Extract the [x, y] coordinate from the center of the cell holding the provided text.  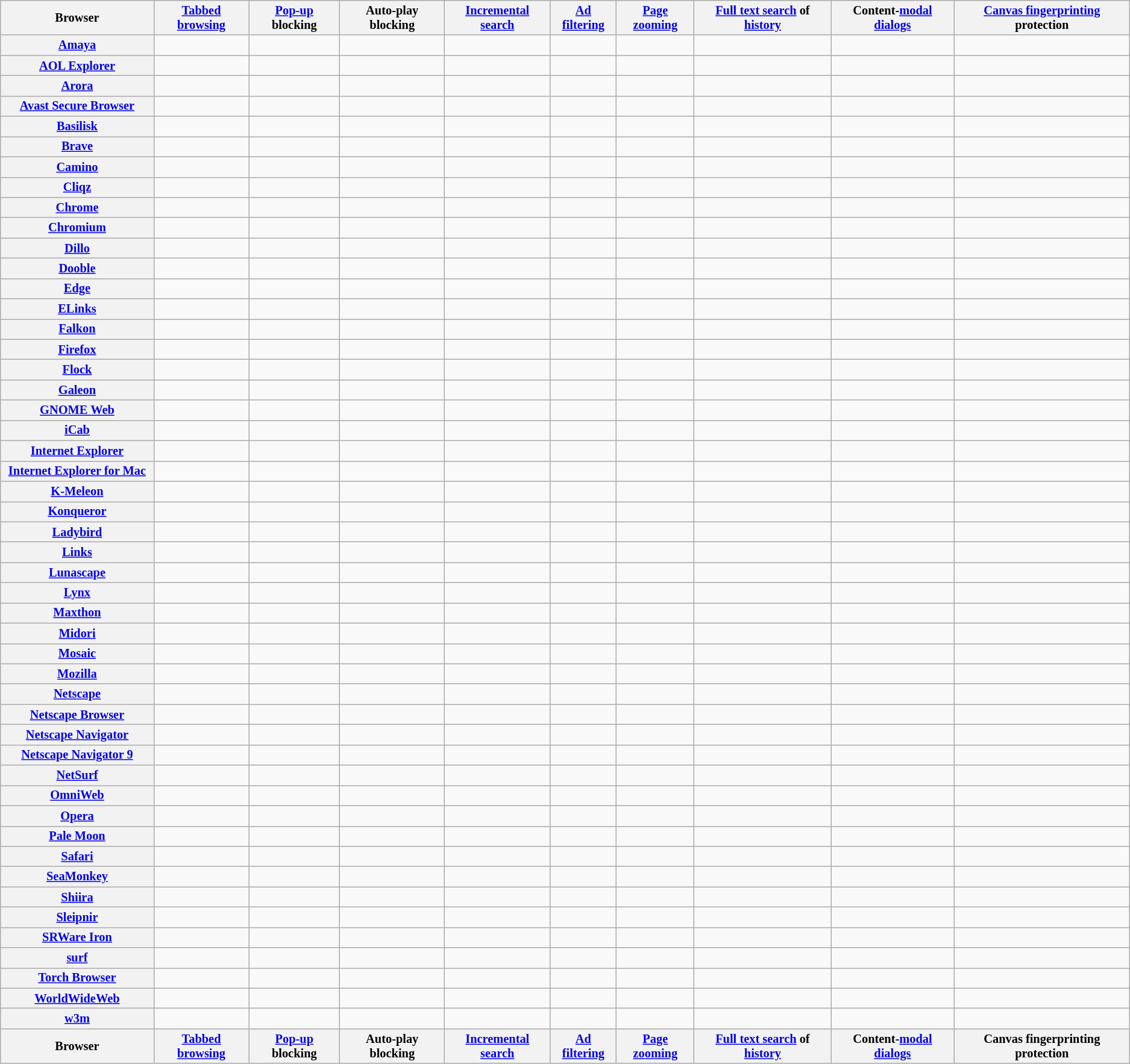
SeaMonkey [77, 877]
Mosaic [77, 654]
Pale Moon [77, 836]
Sleipnir [77, 917]
NetSurf [77, 775]
Dooble [77, 268]
Safari [77, 856]
Flock [77, 369]
Netscape Navigator 9 [77, 755]
Lynx [77, 593]
w3m [77, 1019]
Maxthon [77, 613]
WorldWideWeb [77, 998]
Edge [77, 289]
Avast Secure Browser [77, 106]
Internet Explorer for Mac [77, 471]
GNOME Web [77, 410]
iCab [77, 430]
Netscape Browser [77, 715]
surf [77, 958]
Ladybird [77, 532]
Torch Browser [77, 978]
OmniWeb [77, 795]
Netscape [77, 694]
Galeon [77, 390]
Dillo [77, 248]
SRWare Iron [77, 937]
Netscape Navigator [77, 734]
Basilisk [77, 127]
Chromium [77, 228]
Lunascape [77, 572]
Konqueror [77, 512]
Cliqz [77, 187]
AOL Explorer [77, 66]
Falkon [77, 329]
Mozilla [77, 674]
Links [77, 552]
ELinks [77, 309]
Chrome [77, 207]
Shiira [77, 897]
Amaya [77, 45]
Camino [77, 167]
Midori [77, 633]
Brave [77, 146]
Internet Explorer [77, 451]
Firefox [77, 349]
Arora [77, 86]
Opera [77, 816]
K-Meleon [77, 491]
